Scan for the cell matching the given text and deliver its [x, y] coordinate at center. 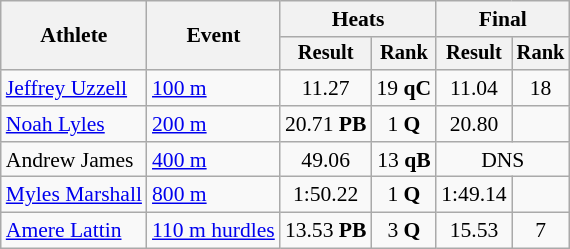
18 [541, 88]
Event [214, 36]
15.53 [474, 231]
Heats [358, 19]
49.06 [326, 160]
100 m [214, 88]
7 [541, 231]
DNS [502, 160]
19 qC [404, 88]
13 qB [404, 160]
Noah Lyles [74, 124]
200 m [214, 124]
400 m [214, 160]
Final [502, 19]
1:49.14 [474, 195]
3 Q [404, 231]
Myles Marshall [74, 195]
20.80 [474, 124]
Athlete [74, 36]
11.27 [326, 88]
110 m hurdles [214, 231]
Jeffrey Uzzell [74, 88]
800 m [214, 195]
Amere Lattin [74, 231]
13.53 PB [326, 231]
Andrew James [74, 160]
1:50.22 [326, 195]
11.04 [474, 88]
20.71 PB [326, 124]
